Output the [X, Y] coordinate of the center of the cell containing the given text.  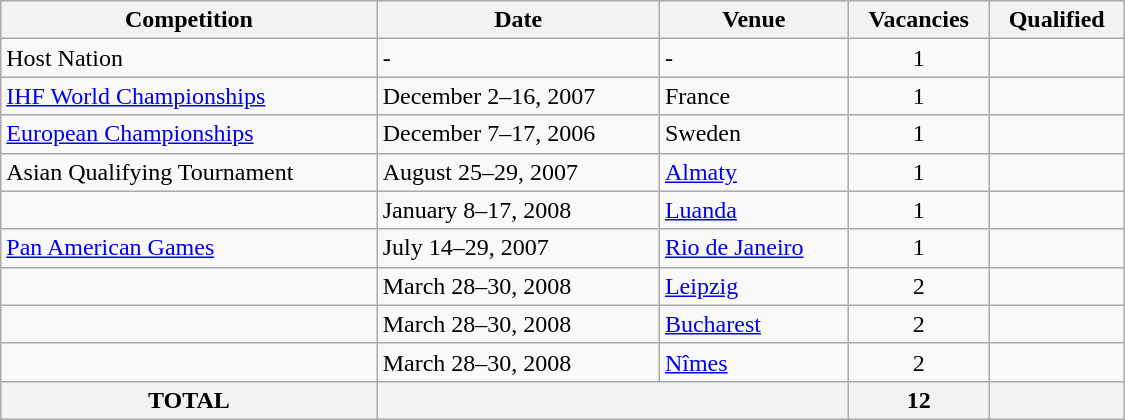
January 8–17, 2008 [518, 210]
Host Nation [189, 58]
Qualified [1056, 20]
August 25–29, 2007 [518, 172]
Sweden [754, 134]
Almaty [754, 172]
Nîmes [754, 362]
France [754, 96]
Luanda [754, 210]
Bucharest [754, 324]
Date [518, 20]
12 [918, 400]
Leipzig [754, 286]
Pan American Games [189, 248]
European Championships [189, 134]
Venue [754, 20]
Asian Qualifying Tournament [189, 172]
TOTAL [189, 400]
December 2–16, 2007 [518, 96]
Vacancies [918, 20]
December 7–17, 2006 [518, 134]
IHF World Championships [189, 96]
Competition [189, 20]
July 14–29, 2007 [518, 248]
Rio de Janeiro [754, 248]
